Provide the (X, Y) coordinate of the cell's center where the given text is located.  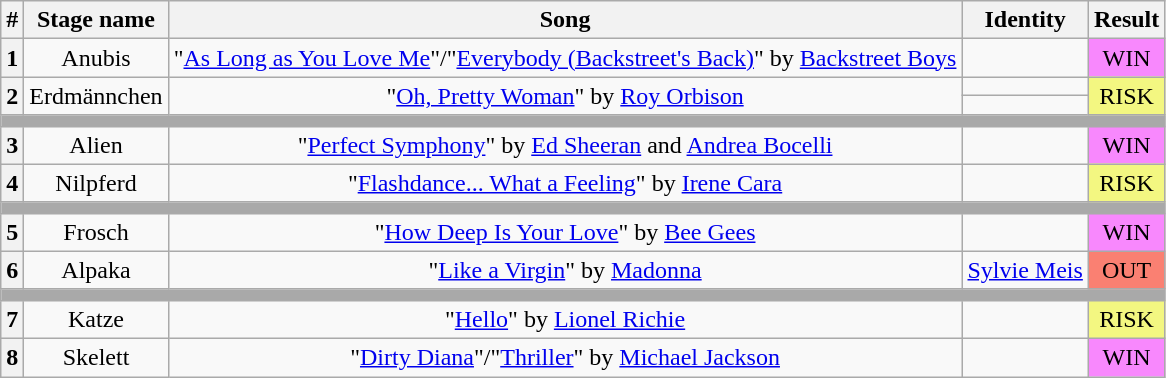
"Perfect Symphony" by Ed Sheeran and Andrea Bocelli (565, 145)
Frosch (96, 232)
Identity (1025, 20)
3 (12, 145)
Erdmännchen (96, 96)
"Hello" by Lionel Richie (565, 319)
"Flashdance... What a Feeling" by Irene Cara (565, 183)
"Like a Virgin" by Madonna (565, 270)
"Dirty Diana"/"Thriller" by Michael Jackson (565, 357)
"Oh, Pretty Woman" by Roy Orbison (565, 96)
# (12, 20)
"How Deep Is Your Love" by Bee Gees (565, 232)
Stage name (96, 20)
2 (12, 96)
Nilpferd (96, 183)
6 (12, 270)
Alpaka (96, 270)
Song (565, 20)
Anubis (96, 58)
"As Long as You Love Me"/"Everybody (Backstreet's Back)" by Backstreet Boys (565, 58)
Alien (96, 145)
Katze (96, 319)
5 (12, 232)
8 (12, 357)
Skelett (96, 357)
Sylvie Meis (1025, 270)
OUT (1126, 270)
1 (12, 58)
Result (1126, 20)
7 (12, 319)
4 (12, 183)
